Output the [x, y] coordinate of the center of the cell containing the given text.  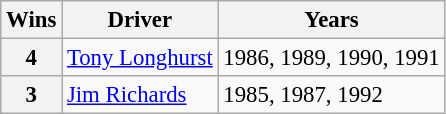
3 [32, 95]
Jim Richards [140, 95]
Tony Longhurst [140, 58]
Years [332, 20]
Wins [32, 20]
4 [32, 58]
Driver [140, 20]
1985, 1987, 1992 [332, 95]
1986, 1989, 1990, 1991 [332, 58]
